Capture the cell that displays the provided text and extract its (x, y) central coordinate. 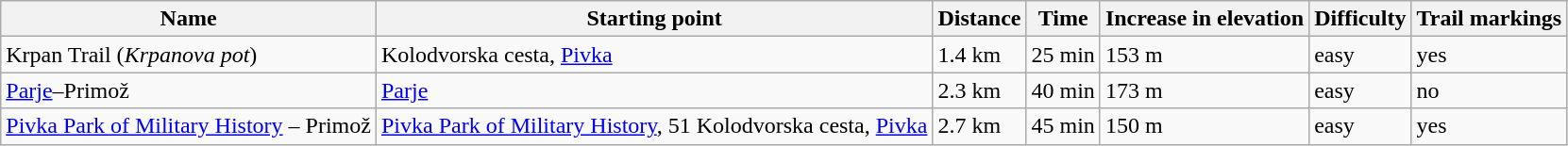
Parje (653, 90)
153 m (1205, 55)
150 m (1205, 126)
Kolodvorska cesta, Pivka (653, 55)
173 m (1205, 90)
Pivka Park of Military History, 51 Kolodvorska cesta, Pivka (653, 126)
2.3 km (980, 90)
Distance (980, 19)
40 min (1063, 90)
1.4 km (980, 55)
25 min (1063, 55)
Pivka Park of Military History – Primož (189, 126)
Name (189, 19)
Increase in elevation (1205, 19)
Difficulty (1360, 19)
2.7 km (980, 126)
45 min (1063, 126)
no (1490, 90)
Trail markings (1490, 19)
Krpan Trail (Krpanova pot) (189, 55)
Parje–Primož (189, 90)
Time (1063, 19)
Starting point (653, 19)
